Identify which cell holds the provided text, then report its (x, y) central coordinate. 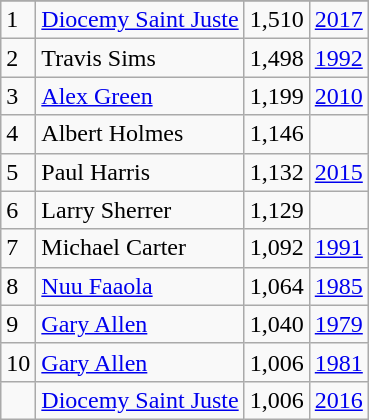
1981 (338, 362)
1,146 (276, 134)
1,129 (276, 210)
7 (18, 248)
1 (18, 20)
Nuu Faaola (140, 286)
6 (18, 210)
2017 (338, 20)
1,040 (276, 324)
Paul Harris (140, 172)
5 (18, 172)
Michael Carter (140, 248)
1,132 (276, 172)
1,092 (276, 248)
1992 (338, 58)
9 (18, 324)
8 (18, 286)
1,199 (276, 96)
Travis Sims (140, 58)
1979 (338, 324)
2 (18, 58)
2015 (338, 172)
Larry Sherrer (140, 210)
2010 (338, 96)
4 (18, 134)
Alex Green (140, 96)
1,064 (276, 286)
1,498 (276, 58)
1985 (338, 286)
Albert Holmes (140, 134)
1991 (338, 248)
10 (18, 362)
3 (18, 96)
2016 (338, 400)
1,510 (276, 20)
